Detect which cell encompasses the target text, then output its [x, y] center coordinate. 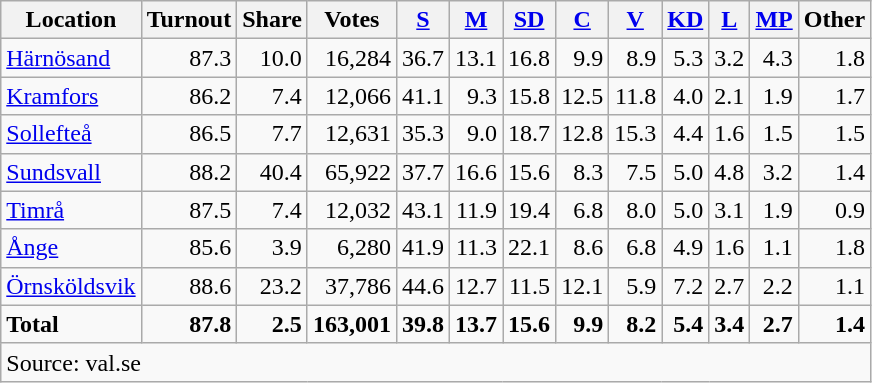
Härnösand [71, 58]
Kramfors [71, 96]
12,066 [352, 96]
2.5 [272, 324]
18.7 [530, 134]
44.6 [422, 286]
163,001 [352, 324]
Turnout [189, 20]
Total [71, 324]
4.4 [686, 134]
12,032 [352, 210]
4.8 [730, 172]
7.2 [686, 286]
1.7 [834, 96]
15.3 [636, 134]
65,922 [352, 172]
87.5 [189, 210]
KD [686, 20]
0.9 [834, 210]
85.6 [189, 248]
16.8 [530, 58]
12.7 [476, 286]
43.1 [422, 210]
Ånge [71, 248]
16.6 [476, 172]
35.3 [422, 134]
4.0 [686, 96]
19.4 [530, 210]
Sundsvall [71, 172]
4.9 [686, 248]
39.8 [422, 324]
11.3 [476, 248]
37.7 [422, 172]
23.2 [272, 286]
Source: val.se [436, 362]
2.2 [774, 286]
10.0 [272, 58]
87.3 [189, 58]
86.5 [189, 134]
40.4 [272, 172]
8.9 [636, 58]
4.3 [774, 58]
3.4 [730, 324]
Timrå [71, 210]
C [582, 20]
41.9 [422, 248]
2.1 [730, 96]
37,786 [352, 286]
11.9 [476, 210]
15.8 [530, 96]
M [476, 20]
5.4 [686, 324]
12.8 [582, 134]
16,284 [352, 58]
11.5 [530, 286]
Örnsköldsvik [71, 286]
Location [71, 20]
3.1 [730, 210]
86.2 [189, 96]
L [730, 20]
5.3 [686, 58]
8.3 [582, 172]
36.7 [422, 58]
9.3 [476, 96]
6,280 [352, 248]
Sollefteå [71, 134]
13.7 [476, 324]
MP [774, 20]
88.2 [189, 172]
5.9 [636, 286]
8.0 [636, 210]
S [422, 20]
9.0 [476, 134]
22.1 [530, 248]
8.2 [636, 324]
3.9 [272, 248]
13.1 [476, 58]
41.1 [422, 96]
7.7 [272, 134]
87.8 [189, 324]
Other [834, 20]
12.5 [582, 96]
SD [530, 20]
Votes [352, 20]
12.1 [582, 286]
88.6 [189, 286]
7.5 [636, 172]
12,631 [352, 134]
8.6 [582, 248]
Share [272, 20]
11.8 [636, 96]
V [636, 20]
